Detect which cell encompasses the target text, then output its (x, y) center coordinate. 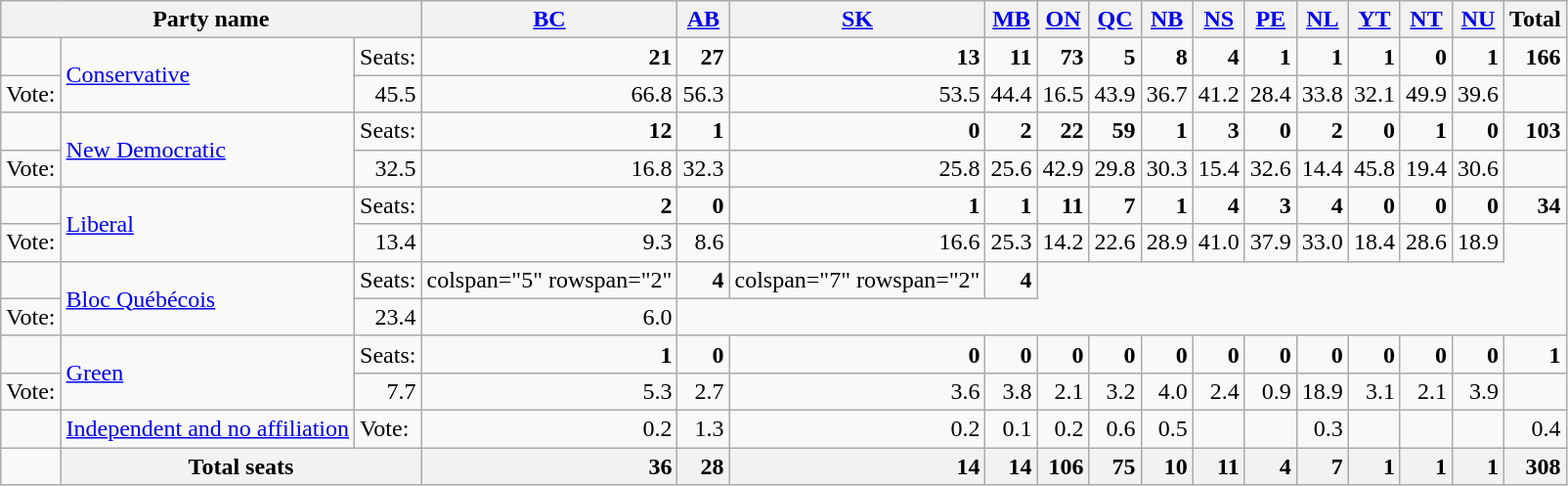
0.6 (1114, 428)
ON (1064, 20)
45.5 (388, 94)
39.6 (1478, 94)
3.9 (1478, 391)
9.3 (549, 243)
32.6 (1271, 168)
8 (1167, 57)
75 (1114, 466)
45.8 (1374, 168)
3.6 (857, 391)
27 (704, 57)
Independent and no affiliation (207, 428)
32.3 (704, 168)
12 (549, 131)
308 (1536, 466)
14.4 (1322, 168)
28 (704, 466)
Total (1536, 20)
41.0 (1218, 243)
BC (549, 20)
3.8 (1011, 391)
NB (1167, 20)
Bloc Québécois (207, 298)
18.4 (1374, 243)
33.8 (1322, 94)
2.4 (1218, 391)
YT (1374, 20)
13 (857, 57)
Liberal (207, 224)
3.2 (1114, 391)
32.5 (388, 168)
36.7 (1167, 94)
25.6 (1011, 168)
49.9 (1425, 94)
Total seats (240, 466)
13.4 (388, 243)
22.6 (1114, 243)
NL (1322, 20)
colspan="7" rowspan="2" (857, 280)
29.8 (1114, 168)
2.7 (704, 391)
28.6 (1425, 243)
44.4 (1011, 94)
3.1 (1374, 391)
33.0 (1322, 243)
41.2 (1218, 94)
0.1 (1011, 428)
0.3 (1322, 428)
59 (1114, 131)
56.3 (704, 94)
16.8 (549, 168)
5.3 (549, 391)
30.3 (1167, 168)
25.8 (857, 168)
43.9 (1114, 94)
166 (1536, 57)
106 (1064, 466)
7.7 (388, 391)
NS (1218, 20)
PE (1271, 20)
19.4 (1425, 168)
28.4 (1271, 94)
SK (857, 20)
37.9 (1271, 243)
16.6 (857, 243)
14.2 (1064, 243)
22 (1064, 131)
4.0 (1167, 391)
1.3 (704, 428)
QC (1114, 20)
23.4 (388, 317)
103 (1536, 131)
30.6 (1478, 168)
32.1 (1374, 94)
Party name (211, 20)
AB (704, 20)
34 (1536, 205)
6.0 (549, 317)
25.3 (1011, 243)
10 (1167, 466)
42.9 (1064, 168)
53.5 (857, 94)
15.4 (1218, 168)
8.6 (704, 243)
MB (1011, 20)
0.4 (1536, 428)
36 (549, 466)
0.5 (1167, 428)
16.5 (1064, 94)
Green (207, 373)
0.9 (1271, 391)
New Democratic (207, 150)
NU (1478, 20)
colspan="5" rowspan="2" (549, 280)
66.8 (549, 94)
28.9 (1167, 243)
5 (1114, 57)
Conservative (207, 75)
21 (549, 57)
73 (1064, 57)
NT (1425, 20)
